Find where the given text appears and provide that cell's center as (X, Y) coordinate. 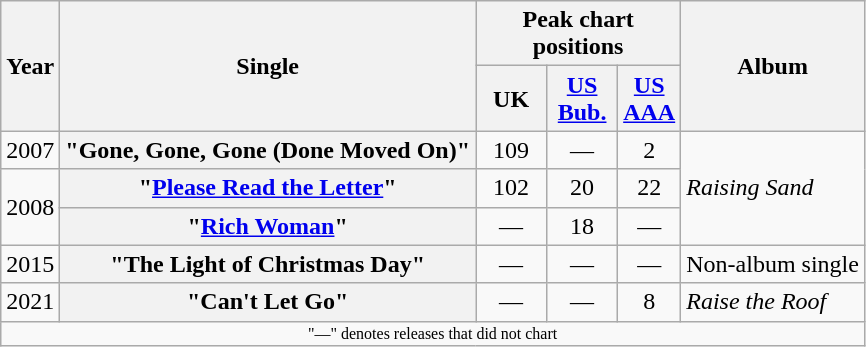
22 (650, 188)
"Please Read the Letter" (268, 188)
Peak chartpositions (578, 34)
2021 (30, 302)
"The Light of Christmas Day" (268, 264)
Single (268, 66)
2 (650, 150)
Raising Sand (773, 188)
102 (512, 188)
"Gone, Gone, Gone (Done Moved On)" (268, 150)
USBub. (582, 98)
8 (650, 302)
18 (582, 226)
Album (773, 66)
"Can't Let Go" (268, 302)
20 (582, 188)
2008 (30, 207)
Non-album single (773, 264)
2007 (30, 150)
109 (512, 150)
"—" denotes releases that did not chart (433, 333)
US AAA (650, 98)
2015 (30, 264)
Raise the Roof (773, 302)
Year (30, 66)
"Rich Woman" (268, 226)
UK (512, 98)
